Return (X, Y) of the center of cell containing provided text 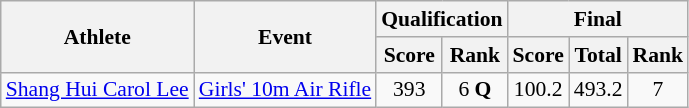
Event (286, 36)
Girls' 10m Air Rifle (286, 90)
100.2 (538, 90)
Qualification (442, 19)
6 Q (474, 90)
Total (598, 55)
393 (409, 90)
Athlete (98, 36)
Shang Hui Carol Lee (98, 90)
493.2 (598, 90)
Final (598, 19)
7 (658, 90)
